Provide the [x, y] coordinate of the cell's center where the given text is located.  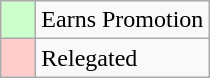
Relegated [122, 58]
Earns Promotion [122, 20]
